Identify which cell holds the provided text, then report its [x, y] central coordinate. 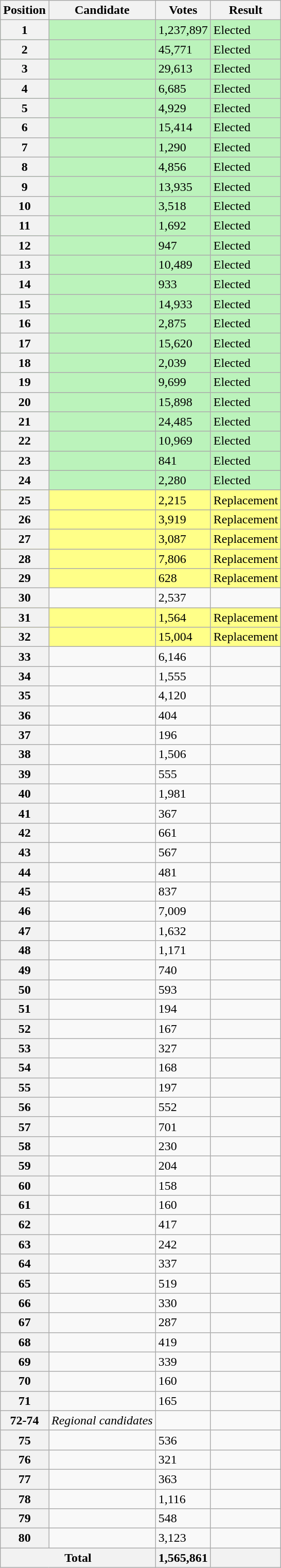
56 [25, 1107]
59 [25, 1166]
337 [183, 1264]
37 [25, 735]
536 [183, 1440]
55 [25, 1087]
555 [183, 774]
72-74 [25, 1420]
36 [25, 715]
1,981 [183, 794]
519 [183, 1283]
417 [183, 1225]
31 [25, 618]
Total [78, 1558]
44 [25, 872]
8 [25, 167]
69 [25, 1362]
42 [25, 833]
33 [25, 657]
661 [183, 833]
22 [25, 441]
552 [183, 1107]
57 [25, 1126]
1,555 [183, 676]
34 [25, 676]
167 [183, 1029]
947 [183, 245]
19 [25, 382]
6,146 [183, 657]
75 [25, 1440]
27 [25, 539]
41 [25, 813]
45 [25, 892]
3,919 [183, 519]
1,564 [183, 618]
1 [25, 30]
3 [25, 69]
29,613 [183, 69]
9 [25, 186]
24,485 [183, 421]
841 [183, 461]
80 [25, 1538]
53 [25, 1048]
6,685 [183, 89]
62 [25, 1225]
23 [25, 461]
367 [183, 813]
61 [25, 1205]
7,009 [183, 911]
567 [183, 852]
67 [25, 1323]
79 [25, 1519]
51 [25, 1009]
64 [25, 1264]
26 [25, 519]
321 [183, 1459]
204 [183, 1166]
5 [25, 108]
40 [25, 794]
1,171 [183, 950]
933 [183, 285]
14,933 [183, 304]
197 [183, 1087]
628 [183, 578]
1,116 [183, 1499]
9,699 [183, 382]
419 [183, 1342]
1,632 [183, 931]
3,087 [183, 539]
2,875 [183, 324]
68 [25, 1342]
48 [25, 950]
2,215 [183, 500]
6 [25, 128]
339 [183, 1362]
18 [25, 363]
11 [25, 225]
15 [25, 304]
49 [25, 970]
593 [183, 990]
1,692 [183, 225]
14 [25, 285]
2,537 [183, 598]
25 [25, 500]
Regional candidates [102, 1420]
2,039 [183, 363]
327 [183, 1048]
52 [25, 1029]
65 [25, 1283]
78 [25, 1499]
701 [183, 1126]
50 [25, 990]
45,771 [183, 49]
1,565,861 [183, 1558]
43 [25, 852]
196 [183, 735]
30 [25, 598]
66 [25, 1303]
481 [183, 872]
Result [245, 10]
1,237,897 [183, 30]
47 [25, 931]
20 [25, 402]
76 [25, 1459]
46 [25, 911]
15,620 [183, 343]
7 [25, 147]
158 [183, 1185]
17 [25, 343]
Position [25, 10]
71 [25, 1401]
1,506 [183, 754]
168 [183, 1068]
32 [25, 637]
4,929 [183, 108]
165 [183, 1401]
194 [183, 1009]
230 [183, 1146]
4,120 [183, 696]
4 [25, 89]
10,489 [183, 265]
404 [183, 715]
Votes [183, 10]
60 [25, 1185]
15,898 [183, 402]
15,004 [183, 637]
70 [25, 1381]
15,414 [183, 128]
10 [25, 206]
3,123 [183, 1538]
363 [183, 1479]
287 [183, 1323]
837 [183, 892]
39 [25, 774]
13 [25, 265]
740 [183, 970]
10,969 [183, 441]
12 [25, 245]
58 [25, 1146]
3,518 [183, 206]
35 [25, 696]
77 [25, 1479]
24 [25, 480]
38 [25, 754]
29 [25, 578]
Candidate [102, 10]
63 [25, 1244]
54 [25, 1068]
28 [25, 558]
2 [25, 49]
330 [183, 1303]
21 [25, 421]
4,856 [183, 167]
1,290 [183, 147]
242 [183, 1244]
13,935 [183, 186]
548 [183, 1519]
16 [25, 324]
2,280 [183, 480]
7,806 [183, 558]
